Locate the cell with the specified text and output its (x, y) center coordinate. 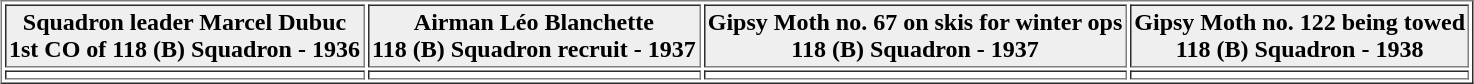
Airman Léo Blanchette118 (B) Squadron recruit - 1937 (534, 36)
Squadron leader Marcel Dubuc1st CO of 118 (B) Squadron - 1936 (185, 36)
Gipsy Moth no. 122 being towed118 (B) Squadron - 1938 (1300, 36)
Gipsy Moth no. 67 on skis for winter ops118 (B) Squadron - 1937 (915, 36)
